Search for the cell housing the specified text and yield its (X, Y) center coordinate. 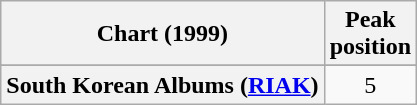
South Korean Albums (RIAK) (162, 85)
5 (370, 85)
Peakposition (370, 34)
Chart (1999) (162, 34)
